Output the [x, y] coordinate of the center of the cell containing the given text.  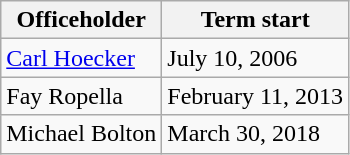
Officeholder [82, 20]
March 30, 2018 [256, 134]
Fay Ropella [82, 96]
February 11, 2013 [256, 96]
Term start [256, 20]
Michael Bolton [82, 134]
Carl Hoecker [82, 58]
July 10, 2006 [256, 58]
